For the text-containing cell, return its midpoint in [X, Y] coordinate format. 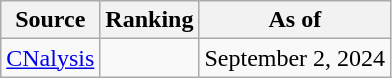
September 2, 2024 [295, 58]
As of [295, 20]
Ranking [150, 20]
CNalysis [50, 58]
Source [50, 20]
